Pinpoint the cell where the given text exists, returning its (X, Y) midpoint coordinate. 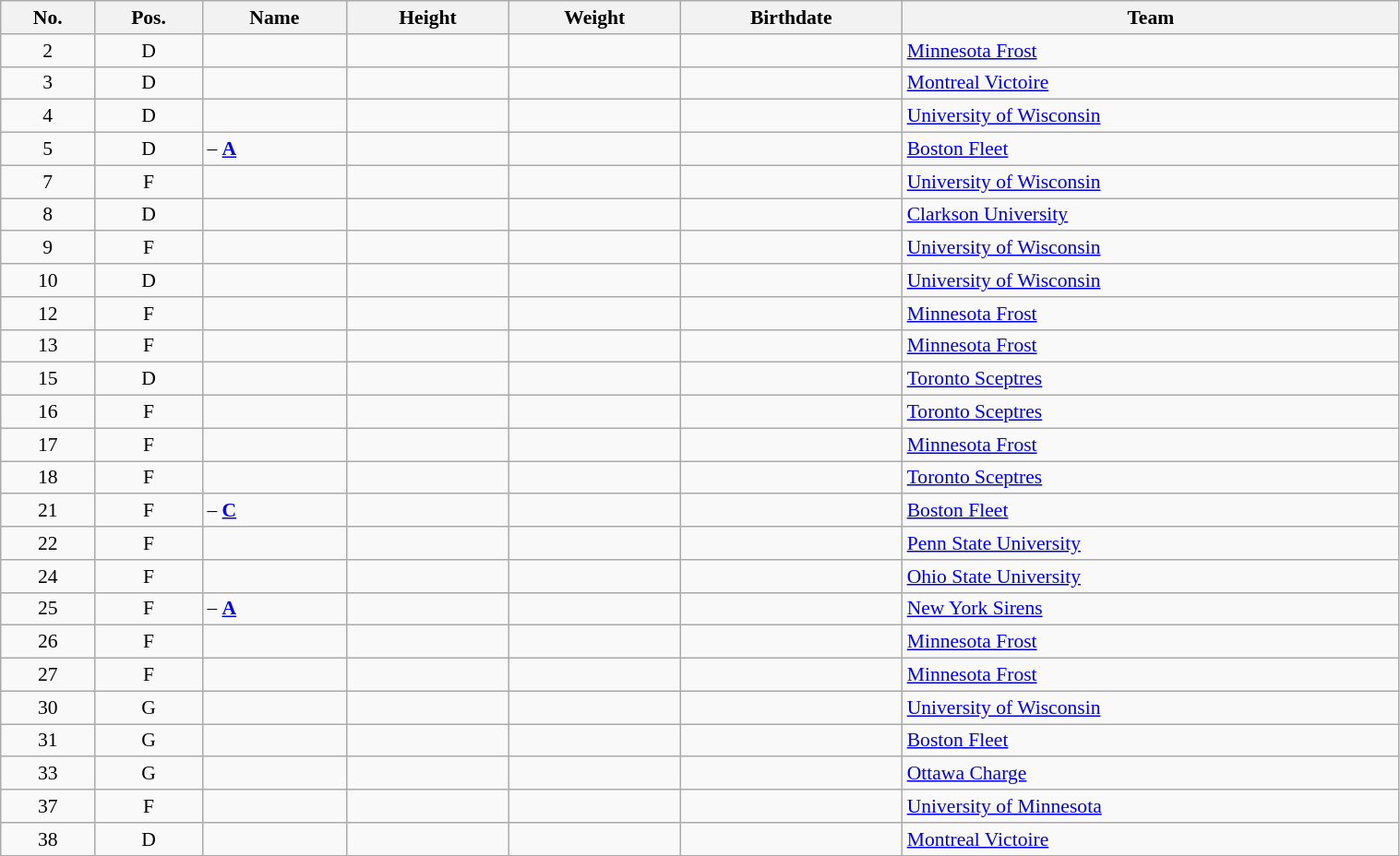
18 (48, 478)
No. (48, 18)
12 (48, 314)
24 (48, 577)
New York Sirens (1151, 609)
Name (274, 18)
2 (48, 51)
16 (48, 412)
Birthdate (792, 18)
30 (48, 707)
– C (274, 511)
26 (48, 642)
Weight (594, 18)
17 (48, 445)
31 (48, 741)
Clarkson University (1151, 215)
9 (48, 248)
Penn State University (1151, 543)
Height (427, 18)
21 (48, 511)
33 (48, 774)
Ohio State University (1151, 577)
Pos. (150, 18)
25 (48, 609)
13 (48, 346)
University of Minnesota (1151, 806)
15 (48, 379)
Ottawa Charge (1151, 774)
Team (1151, 18)
22 (48, 543)
10 (48, 280)
37 (48, 806)
38 (48, 839)
8 (48, 215)
7 (48, 182)
3 (48, 83)
27 (48, 675)
5 (48, 149)
4 (48, 116)
